Detect which cell encompasses the target text, then output its [X, Y] center coordinate. 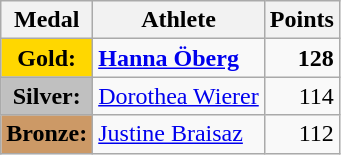
Dorothea Wierer [179, 96]
Hanna Öberg [179, 58]
Bronze: [47, 134]
Medal [47, 20]
Points [302, 20]
128 [302, 58]
Gold: [47, 58]
Silver: [47, 96]
Athlete [179, 20]
Justine Braisaz [179, 134]
112 [302, 134]
114 [302, 96]
